Capture the cell that displays the provided text and extract its (X, Y) central coordinate. 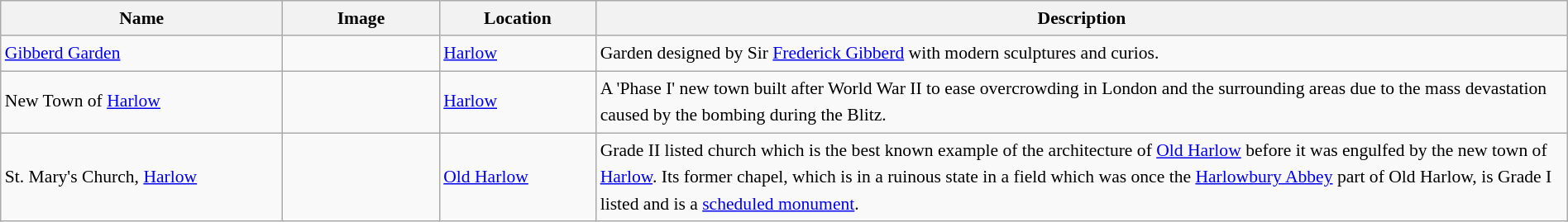
Location (518, 18)
Description (1082, 18)
Name (142, 18)
Image (361, 18)
St. Mary's Church, Harlow (142, 177)
Gibberd Garden (142, 54)
Old Harlow (518, 177)
Garden designed by Sir Frederick Gibberd with modern sculptures and curios. (1082, 54)
New Town of Harlow (142, 102)
